Pinpoint the cell where the given text exists, returning its [X, Y] midpoint coordinate. 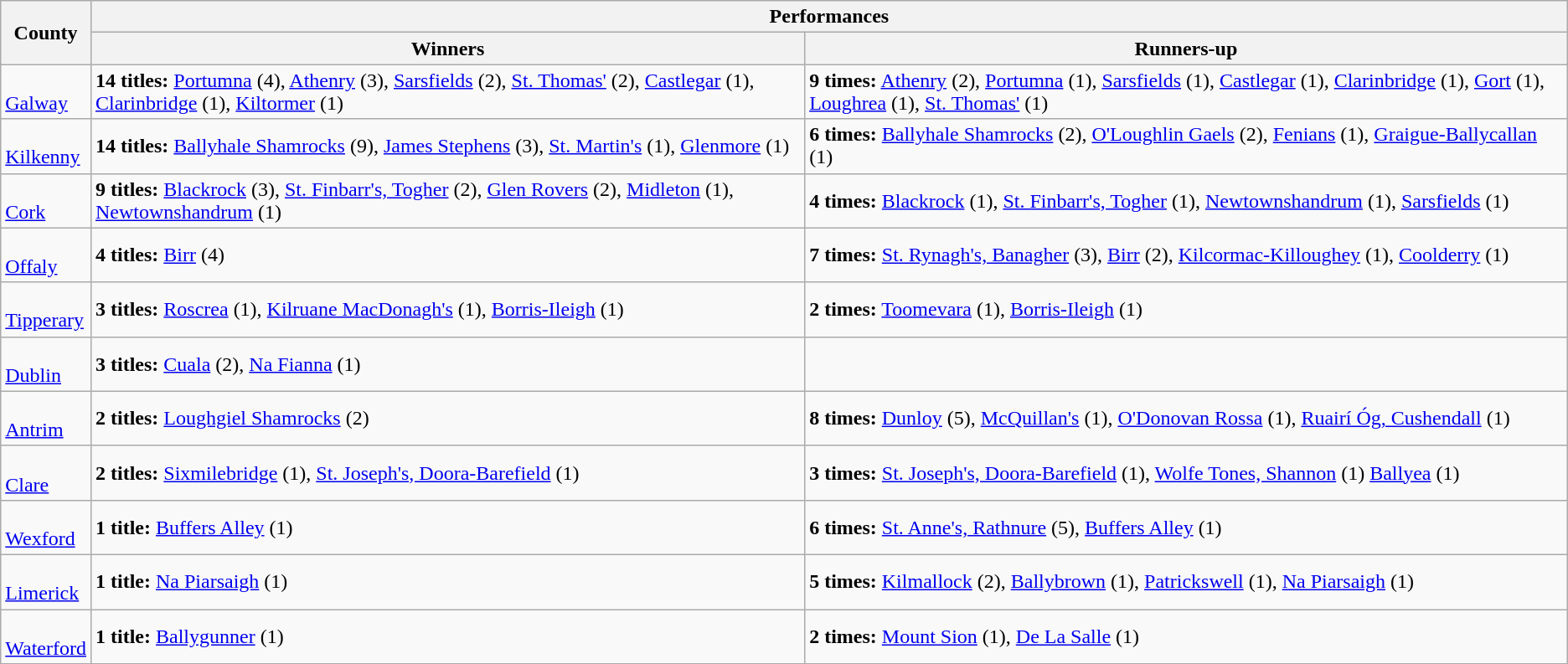
8 times: Dunloy (5), McQuillan's (1), O'Donovan Rossa (1), Ruairí Óg, Cushendall (1) [1186, 419]
Waterford [46, 636]
2 times: Toomevara (1), Borris-Ileigh (1) [1186, 310]
Offaly [46, 255]
1 title: Ballygunner (1) [447, 636]
2 titles: Sixmilebridge (1), St. Joseph's, Doora-Barefield (1) [447, 472]
Dublin [46, 363]
1 title: Na Piarsaigh (1) [447, 581]
Galway [46, 92]
9 titles: Blackrock (3), St. Finbarr's, Togher (2), Glen Rovers (2), Midleton (1), Newtownshandrum (1) [447, 201]
Tipperary [46, 310]
6 times: St. Anne's, Rathnure (5), Buffers Alley (1) [1186, 528]
14 titles: Portumna (4), Athenry (3), Sarsfields (2), St. Thomas' (2), Castlegar (1), Clarinbridge (1), Kiltormer (1) [447, 92]
Limerick [46, 581]
7 times: St. Rynagh's, Banagher (3), Birr (2), Kilcormac-Killoughey (1), Coolderry (1) [1186, 255]
Wexford [46, 528]
3 titles: Cuala (2), Na Fianna (1) [447, 363]
4 times: Blackrock (1), St. Finbarr's, Togher (1), Newtownshandrum (1), Sarsfields (1) [1186, 201]
Runners-up [1186, 49]
6 times: Ballyhale Shamrocks (2), O'Loughlin Gaels (2), Fenians (1), Graigue-Ballycallan (1) [1186, 146]
Cork [46, 201]
1 title: Buffers Alley (1) [447, 528]
3 titles: Roscrea (1), Kilruane MacDonagh's (1), Borris-Ileigh (1) [447, 310]
4 titles: Birr (4) [447, 255]
2 times: Mount Sion (1), De La Salle (1) [1186, 636]
Kilkenny [46, 146]
Winners [447, 49]
9 times: Athenry (2), Portumna (1), Sarsfields (1), Castlegar (1), Clarinbridge (1), Gort (1), Loughrea (1), St. Thomas' (1) [1186, 92]
Antrim [46, 419]
5 times: Kilmallock (2), Ballybrown (1), Patrickswell (1), Na Piarsaigh (1) [1186, 581]
Clare [46, 472]
3 times: St. Joseph's, Doora-Barefield (1), Wolfe Tones, Shannon (1) Ballyea (1) [1186, 472]
14 titles: Ballyhale Shamrocks (9), James Stephens (3), St. Martin's (1), Glenmore (1) [447, 146]
County [46, 33]
Performances [829, 17]
2 titles: Loughgiel Shamrocks (2) [447, 419]
